Find where the given text appears and provide that cell's center as [X, Y] coordinate. 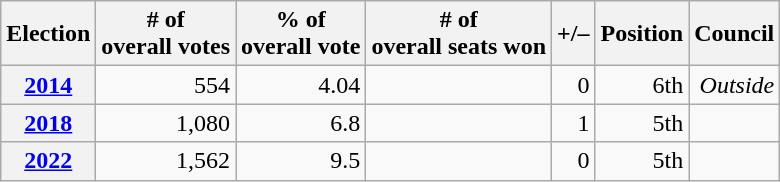
+/– [574, 34]
2014 [48, 85]
# ofoverall seats won [459, 34]
2018 [48, 123]
9.5 [301, 161]
554 [166, 85]
Council [734, 34]
Position [642, 34]
# ofoverall votes [166, 34]
4.04 [301, 85]
1,080 [166, 123]
1,562 [166, 161]
6th [642, 85]
Election [48, 34]
6.8 [301, 123]
Outside [734, 85]
1 [574, 123]
2022 [48, 161]
% ofoverall vote [301, 34]
